Return the (x, y) coordinate for the center point of the cell that contains the specified text.  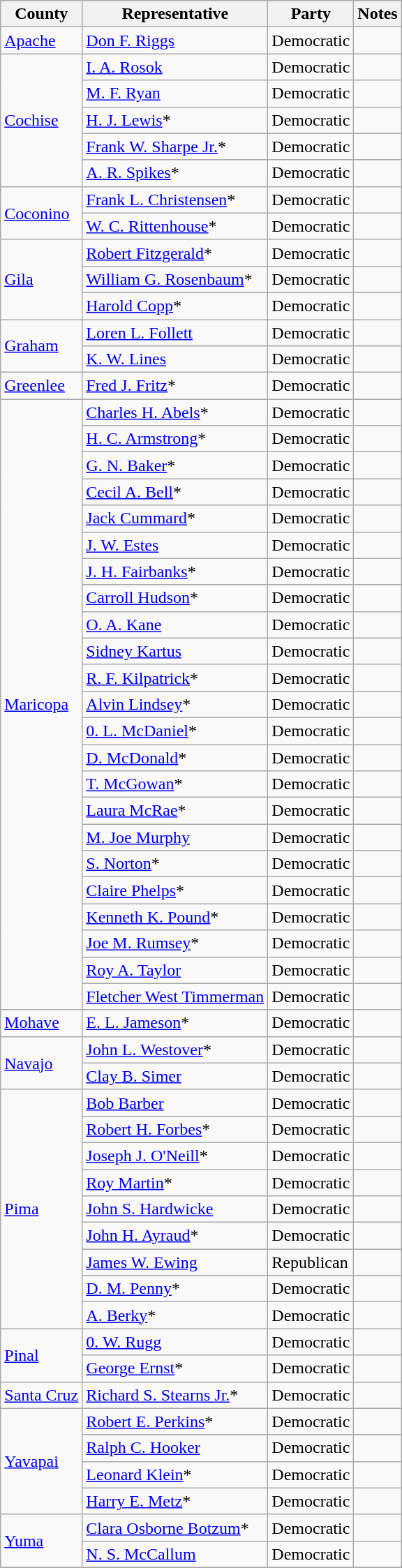
Roy A. Taylor (175, 970)
Richard S. Stearns Jr.* (175, 1395)
O. A. Kane (175, 625)
Claire Phelps* (175, 890)
Loren L. Follett (175, 333)
Party (311, 14)
Laura McRae* (175, 811)
Navajo (42, 1063)
Fred J. Fritz* (175, 386)
Frank W. Sharpe Jr.* (175, 147)
Apache (42, 40)
D. McDonald* (175, 757)
E. L. Jameson* (175, 1023)
Robert Fitzgerald* (175, 253)
Carroll Hudson* (175, 598)
Yavapai (42, 1461)
Gila (42, 279)
G. N. Baker* (175, 465)
0. W. Rugg (175, 1342)
John L. Westover* (175, 1050)
Sidney Kartus (175, 651)
Notes (378, 14)
Clay B. Simer (175, 1076)
Cochise (42, 120)
Santa Cruz (42, 1395)
Clara Osborne Botzum* (175, 1528)
R. F. Kilpatrick* (175, 678)
D. M. Penny* (175, 1289)
Maricopa (42, 705)
Don F. Riggs (175, 40)
Robert E. Perkins* (175, 1421)
Joe M. Rumsey* (175, 943)
Harry E. Metz* (175, 1501)
Roy Martin* (175, 1183)
Robert H. Forbes* (175, 1129)
Representative (175, 14)
J. H. Fairbanks* (175, 572)
William G. Rosenbaum* (175, 279)
Ralph C. Hooker (175, 1448)
Mohave (42, 1023)
Cecil A. Bell* (175, 492)
Pinal (42, 1355)
0. L. McDaniel* (175, 731)
County (42, 14)
Graham (42, 346)
Harold Copp* (175, 306)
George Ernst* (175, 1368)
John S. Hardwicke (175, 1209)
Greenlee (42, 386)
James W. Ewing (175, 1262)
M. Joe Murphy (175, 837)
Coconino (42, 213)
T. McGowan* (175, 784)
N. S. McCallum (175, 1554)
Leonard Klein* (175, 1474)
W. C. Rittenhouse* (175, 226)
Alvin Lindsey* (175, 704)
I. A. Rosok (175, 67)
Joseph J. O'Neill* (175, 1156)
Yuma (42, 1541)
Pima (42, 1209)
John H. Ayraud* (175, 1236)
S. Norton* (175, 864)
Republican (311, 1262)
Kenneth K. Pound* (175, 917)
A. Berky* (175, 1315)
A. R. Spikes* (175, 173)
Bob Barber (175, 1103)
K. W. Lines (175, 359)
J. W. Estes (175, 545)
Charles H. Abels* (175, 412)
Frank L. Christensen* (175, 200)
H. C. Armstrong* (175, 439)
M. F. Ryan (175, 94)
Fletcher West Timmerman (175, 996)
H. J. Lewis* (175, 120)
Jack Cummard* (175, 518)
